Search for the cell housing the specified text and yield its [X, Y] center coordinate. 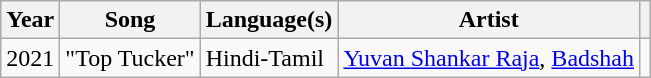
Song [130, 20]
Artist [489, 20]
Year [30, 20]
Language(s) [269, 20]
"Top Tucker" [130, 58]
Yuvan Shankar Raja, Badshah [489, 58]
2021 [30, 58]
Hindi-Tamil [269, 58]
